Extract the (x, y) coordinate from the center of the cell holding the provided text.  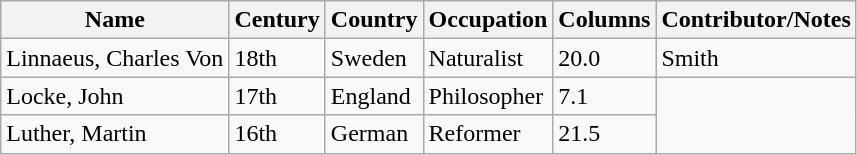
Name (115, 20)
Contributor/Notes (756, 20)
Sweden (374, 58)
Luther, Martin (115, 134)
Smith (756, 58)
17th (277, 96)
Philosopher (488, 96)
7.1 (604, 96)
Occupation (488, 20)
Columns (604, 20)
England (374, 96)
Reformer (488, 134)
Linnaeus, Charles Von (115, 58)
Locke, John (115, 96)
Country (374, 20)
16th (277, 134)
21.5 (604, 134)
German (374, 134)
20.0 (604, 58)
18th (277, 58)
Naturalist (488, 58)
Century (277, 20)
